For the text-containing cell, return its midpoint in (x, y) coordinate format. 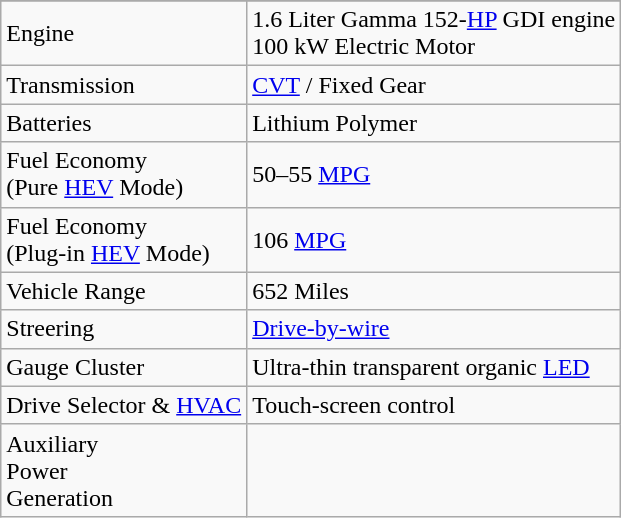
Streering (124, 329)
Ultra-thin transparent organic LED (434, 367)
Gauge Cluster (124, 367)
Lithium Polymer (434, 123)
Fuel Economy(Plug-in HEV Mode) (124, 240)
Vehicle Range (124, 291)
Fuel Economy(Pure HEV Mode) (124, 174)
50–55 MPG (434, 174)
CVT / Fixed Gear (434, 85)
Transmission (124, 85)
Drive Selector & HVAC (124, 405)
AuxiliaryPowerGeneration (124, 470)
Touch-screen control (434, 405)
Engine (124, 34)
652 Miles (434, 291)
1.6 Liter Gamma 152-HP GDI engine100 kW Electric Motor (434, 34)
Batteries (124, 123)
Drive-by-wire (434, 329)
106 MPG (434, 240)
